Determine the [x, y] coordinate at the center of the cell enclosing the given text.  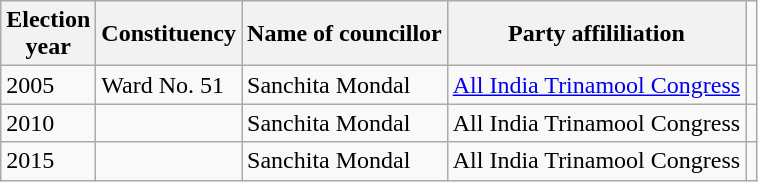
Constituency [169, 34]
2015 [48, 161]
Name of councillor [345, 34]
2010 [48, 123]
Party affililiation [596, 34]
2005 [48, 85]
Ward No. 51 [169, 85]
Election year [48, 34]
